Search for the cell housing the specified text and yield its (x, y) center coordinate. 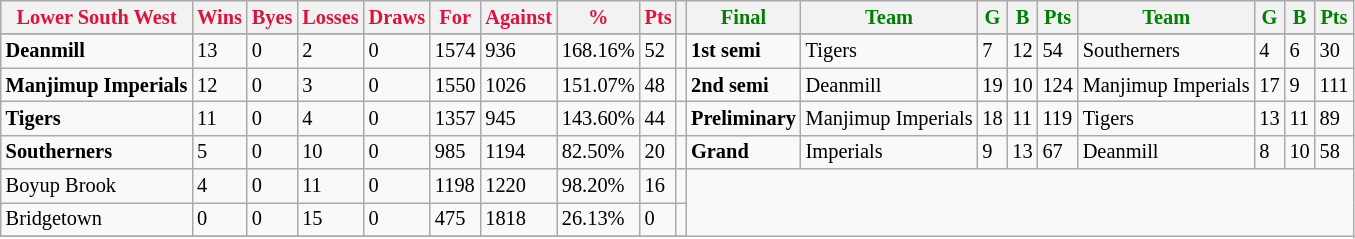
151.07% (598, 85)
26.13% (598, 219)
143.60% (598, 118)
945 (518, 118)
58 (1334, 152)
82.50% (598, 152)
Imperials (890, 152)
89 (1334, 118)
Preliminary (744, 118)
985 (455, 152)
1818 (518, 219)
Losses (330, 17)
Against (518, 17)
Grand (744, 152)
1st semi (744, 51)
124 (1058, 85)
1357 (455, 118)
18 (992, 118)
Lower South West (96, 17)
1198 (455, 186)
Draws (397, 17)
15 (330, 219)
For (455, 17)
16 (658, 186)
7 (992, 51)
475 (455, 219)
1574 (455, 51)
1550 (455, 85)
54 (1058, 51)
Wins (220, 17)
44 (658, 118)
119 (1058, 118)
48 (658, 85)
111 (1334, 85)
17 (1270, 85)
Byes (272, 17)
30 (1334, 51)
2 (330, 51)
Final (744, 17)
2nd semi (744, 85)
6 (1300, 51)
1194 (518, 152)
3 (330, 85)
20 (658, 152)
936 (518, 51)
19 (992, 85)
8 (1270, 152)
67 (1058, 152)
Boyup Brook (96, 186)
1026 (518, 85)
52 (658, 51)
1220 (518, 186)
% (598, 17)
Bridgetown (96, 219)
168.16% (598, 51)
98.20% (598, 186)
5 (220, 152)
